Find where the given text appears and provide that cell's center as [x, y] coordinate. 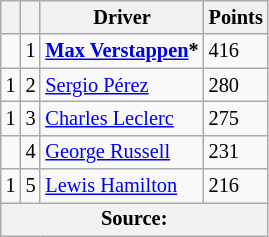
416 [236, 51]
275 [236, 118]
4 [31, 152]
Max Verstappen* [122, 51]
2 [31, 85]
5 [31, 186]
3 [31, 118]
Points [236, 17]
George Russell [122, 152]
231 [236, 152]
Source: [134, 219]
216 [236, 186]
Charles Leclerc [122, 118]
Lewis Hamilton [122, 186]
Driver [122, 17]
280 [236, 85]
Sergio Pérez [122, 85]
